Search for the cell housing the specified text and yield its (X, Y) center coordinate. 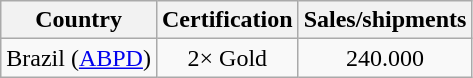
Country (79, 20)
Sales/shipments (385, 20)
2× Gold (227, 58)
Brazil (ABPD) (79, 58)
240.000 (385, 58)
Certification (227, 20)
